Extract the [X, Y] coordinate from the center of the cell holding the provided text.  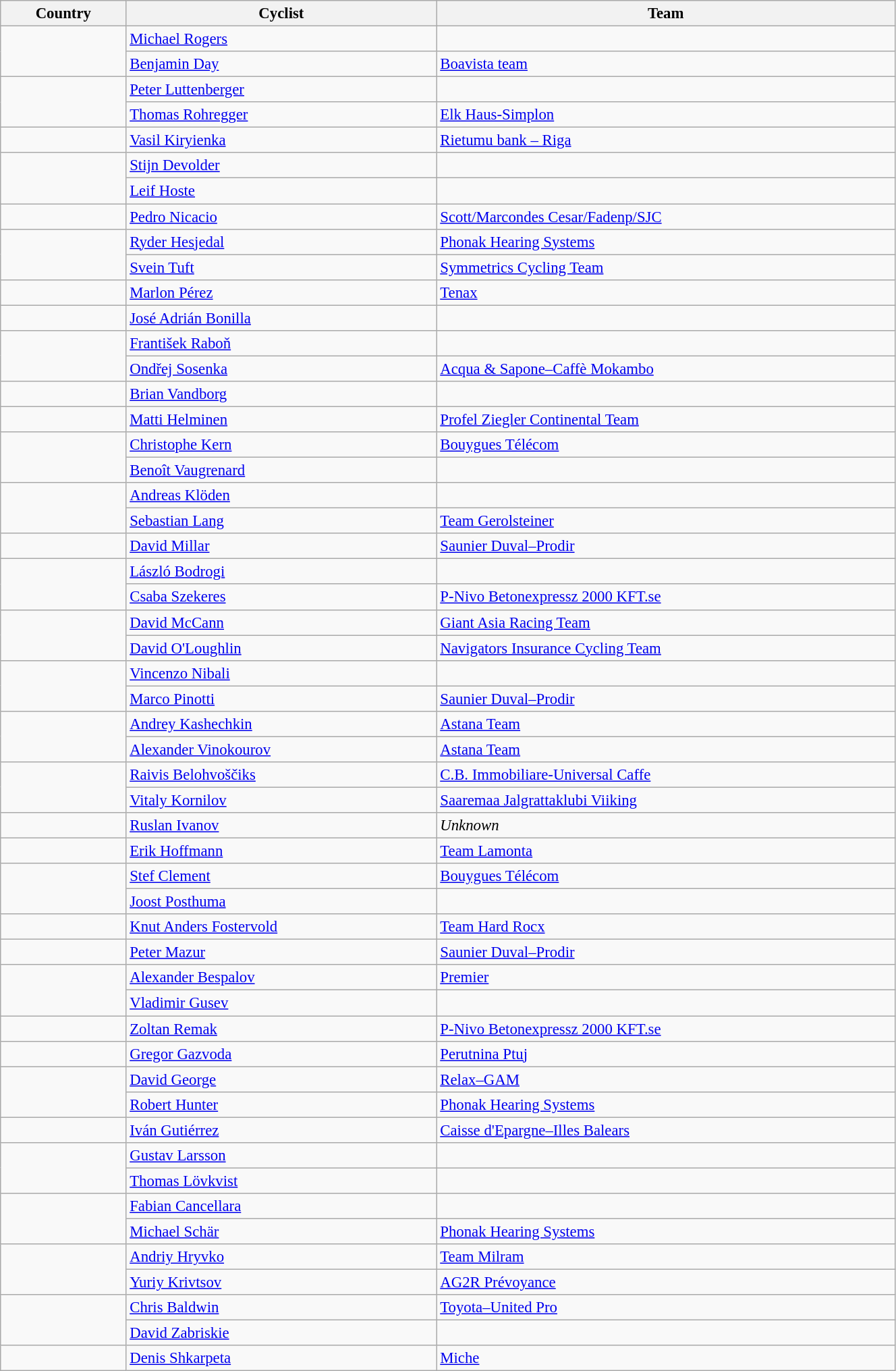
Unknown [666, 826]
Team Milram [666, 1257]
Andriy Hryvko [281, 1257]
Tenax [666, 292]
Navigators Insurance Cycling Team [666, 648]
Alexander Bespalov [281, 978]
Brian Vandborg [281, 394]
Svein Tuft [281, 267]
Fabian Cancellara [281, 1206]
Raivis Belohvoščiks [281, 775]
Joost Posthuma [281, 902]
Vladimir Gusev [281, 1003]
AG2R Prévoyance [666, 1283]
Saaremaa Jalgrattaklubi Viiking [666, 800]
Benjamin Day [281, 64]
Michael Rogers [281, 39]
Team Hard Rocx [666, 927]
Profel Ziegler Continental Team [666, 419]
Boavista team [666, 64]
Symmetrics Cycling Team [666, 267]
Leif Hoste [281, 191]
Team Gerolsteiner [666, 521]
Vasil Kiryienka [281, 140]
David Zabriskie [281, 1333]
Robert Hunter [281, 1104]
Ryder Hesjedal [281, 242]
Team Lamonta [666, 851]
Gustav Larsson [281, 1156]
Elk Haus-Simplon [666, 115]
Marco Pinotti [281, 699]
Miche [666, 1358]
Denis Shkarpeta [281, 1358]
Matti Helminen [281, 419]
José Adrián Bonilla [281, 318]
David McCann [281, 622]
Michael Schär [281, 1231]
Zoltan Remak [281, 1029]
Stef Clement [281, 876]
Peter Mazur [281, 952]
František Raboň [281, 344]
Premier [666, 978]
Erik Hoffmann [281, 851]
Christophe Kern [281, 445]
Knut Anders Fostervold [281, 927]
Vincenzo Nibali [281, 673]
Thomas Rohregger [281, 115]
Chris Baldwin [281, 1308]
Ondřej Sosenka [281, 369]
Cyclist [281, 14]
Country [63, 14]
Caisse d'Epargne–Illes Balears [666, 1130]
Sebastian Lang [281, 521]
Andreas Klöden [281, 495]
Marlon Pérez [281, 292]
Pedro Nicacio [281, 217]
Csaba Szekeres [281, 597]
Relax–GAM [666, 1079]
David Millar [281, 546]
David George [281, 1079]
David O'Loughlin [281, 648]
Andrey Kashechkin [281, 724]
Rietumu bank – Riga [666, 140]
Perutnina Ptuj [666, 1054]
Alexander Vinokourov [281, 749]
Scott/Marcondes Cesar/Fadenp/SJC [666, 217]
Vitaly Kornilov [281, 800]
Iván Gutiérrez [281, 1130]
Team [666, 14]
Acqua & Sapone–Caffè Mokambo [666, 369]
Giant Asia Racing Team [666, 622]
Stijn Devolder [281, 165]
Ruslan Ivanov [281, 826]
Benoît Vaugrenard [281, 471]
László Bodrogi [281, 572]
Thomas Lövkvist [281, 1181]
C.B. Immobiliare-Universal Caffe [666, 775]
Yuriy Krivtsov [281, 1283]
Gregor Gazvoda [281, 1054]
Peter Luttenberger [281, 90]
Toyota–United Pro [666, 1308]
